Find where the given text appears and provide that cell's center as [X, Y] coordinate. 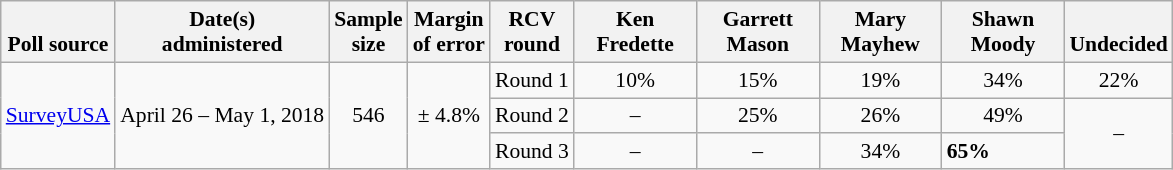
Poll source [58, 32]
Undecided [1118, 32]
April 26 – May 1, 2018 [222, 116]
19% [880, 80]
RCVround [532, 32]
Samplesize [368, 32]
22% [1118, 80]
65% [1004, 152]
GarrettMason [758, 32]
MaryMayhew [880, 32]
25% [758, 116]
SurveyUSA [58, 116]
49% [1004, 116]
Round 3 [532, 152]
Round 2 [532, 116]
ShawnMoody [1004, 32]
15% [758, 80]
KenFredette [636, 32]
± 4.8% [449, 116]
546 [368, 116]
10% [636, 80]
26% [880, 116]
Date(s)administered [222, 32]
Marginof error [449, 32]
Round 1 [532, 80]
